Scan for the cell matching the given text and deliver its (X, Y) coordinate at center. 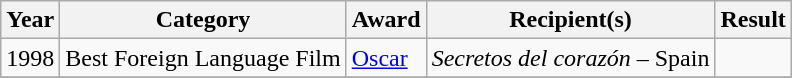
Recipient(s) (570, 20)
Oscar (386, 58)
Category (203, 20)
Secretos del corazón – Spain (570, 58)
Best Foreign Language Film (203, 58)
1998 (30, 58)
Result (753, 20)
Year (30, 20)
Award (386, 20)
